Provide the [X, Y] coordinate of the cell's center where the given text is located.  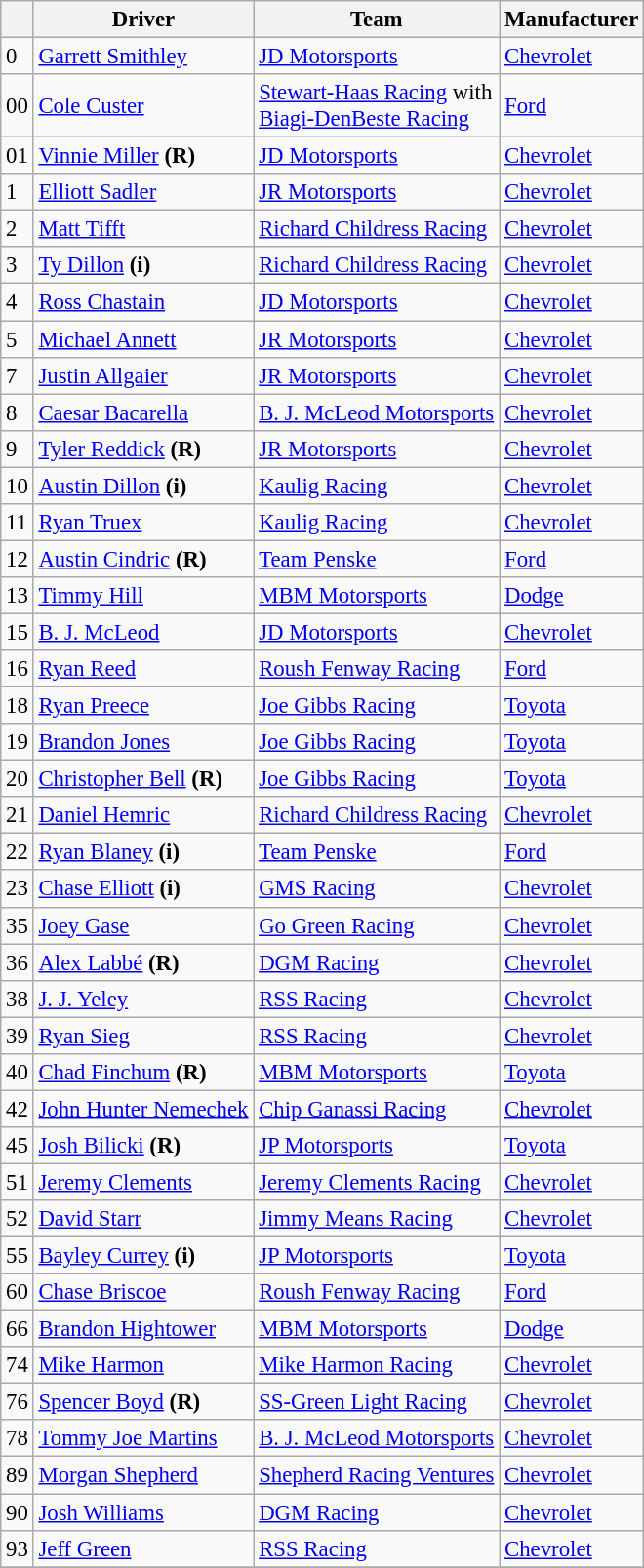
Jimmy Means Racing [377, 1219]
19 [18, 742]
21 [18, 815]
Austin Dillon (i) [143, 486]
Josh Bilicki (R) [143, 1146]
10 [18, 486]
Ryan Truex [143, 523]
3 [18, 266]
0 [18, 57]
74 [18, 1365]
Caesar Bacarella [143, 412]
Team [377, 20]
76 [18, 1402]
66 [18, 1329]
Mike Harmon Racing [377, 1365]
John Hunter Nemechek [143, 1109]
18 [18, 706]
Alex Labbé (R) [143, 962]
Mike Harmon [143, 1365]
Ryan Reed [143, 669]
39 [18, 1036]
Brandon Jones [143, 742]
Ty Dillon (i) [143, 266]
Elliott Sadler [143, 192]
35 [18, 925]
11 [18, 523]
1 [18, 192]
8 [18, 412]
Spencer Boyd (R) [143, 1402]
Morgan Shepherd [143, 1475]
00 [18, 105]
Driver [143, 20]
23 [18, 889]
38 [18, 999]
Jeff Green [143, 1548]
9 [18, 449]
Jeremy Clements [143, 1182]
Joey Gase [143, 925]
45 [18, 1146]
36 [18, 962]
Chad Finchum (R) [143, 1073]
Michael Annett [143, 339]
Shepherd Racing Ventures [377, 1475]
Chase Elliott (i) [143, 889]
Ryan Preece [143, 706]
Daniel Hemric [143, 815]
51 [18, 1182]
Christopher Bell (R) [143, 779]
16 [18, 669]
J. J. Yeley [143, 999]
Cole Custer [143, 105]
Justin Allgaier [143, 375]
Stewart-Haas Racing with Biagi-DenBeste Racing [377, 105]
Ross Chastain [143, 302]
7 [18, 375]
20 [18, 779]
Austin Cindric (R) [143, 559]
GMS Racing [377, 889]
Jeremy Clements Racing [377, 1182]
60 [18, 1292]
Brandon Hightower [143, 1329]
89 [18, 1475]
01 [18, 156]
Ryan Sieg [143, 1036]
13 [18, 596]
David Starr [143, 1219]
Tommy Joe Martins [143, 1438]
Chase Briscoe [143, 1292]
4 [18, 302]
12 [18, 559]
Go Green Racing [377, 925]
Vinnie Miller (R) [143, 156]
55 [18, 1256]
B. J. McLeod [143, 632]
Bayley Currey (i) [143, 1256]
2 [18, 229]
Tyler Reddick (R) [143, 449]
Manufacturer [572, 20]
15 [18, 632]
Timmy Hill [143, 596]
Garrett Smithley [143, 57]
Josh Williams [143, 1512]
Matt Tifft [143, 229]
52 [18, 1219]
93 [18, 1548]
40 [18, 1073]
Ryan Blaney (i) [143, 852]
90 [18, 1512]
Chip Ganassi Racing [377, 1109]
SS-Green Light Racing [377, 1402]
5 [18, 339]
78 [18, 1438]
22 [18, 852]
42 [18, 1109]
